Pinpoint the cell where the given text exists, returning its [X, Y] midpoint coordinate. 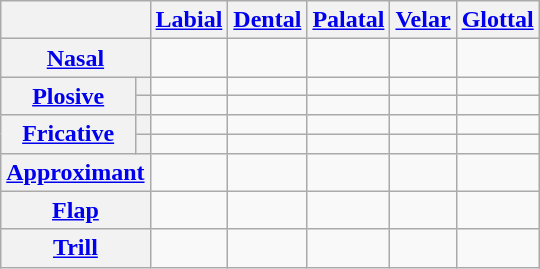
Palatal [348, 20]
Flap [76, 210]
Velar [423, 20]
Plosive [68, 96]
Glottal [498, 20]
Dental [268, 20]
Fricative [68, 134]
Approximant [76, 172]
Nasal [76, 58]
Trill [76, 248]
Labial [189, 20]
